Determine the [x, y] coordinate at the center of the cell enclosing the given text.  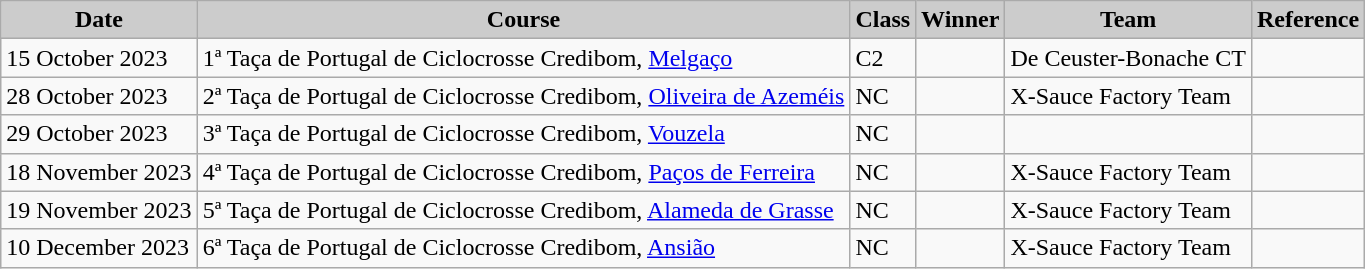
10 December 2023 [99, 248]
18 November 2023 [99, 172]
28 October 2023 [99, 96]
6ª Taça de Portugal de Ciclocrosse Credibom, Ansião [524, 248]
Course [524, 20]
De Ceuster-Bonache CT [1128, 58]
Team [1128, 20]
5ª Taça de Portugal de Ciclocrosse Credibom, Alameda de Grasse [524, 210]
2ª Taça de Portugal de Ciclocrosse Credibom, Oliveira de Azeméis [524, 96]
4ª Taça de Portugal de Ciclocrosse Credibom, Paços de Ferreira [524, 172]
Winner [960, 20]
29 October 2023 [99, 134]
1ª Taça de Portugal de Ciclocrosse Credibom, Melgaço [524, 58]
C2 [883, 58]
Date [99, 20]
19 November 2023 [99, 210]
Class [883, 20]
3ª Taça de Portugal de Ciclocrosse Credibom, Vouzela [524, 134]
Reference [1308, 20]
15 October 2023 [99, 58]
